Return (X, Y) of the center of cell containing provided text 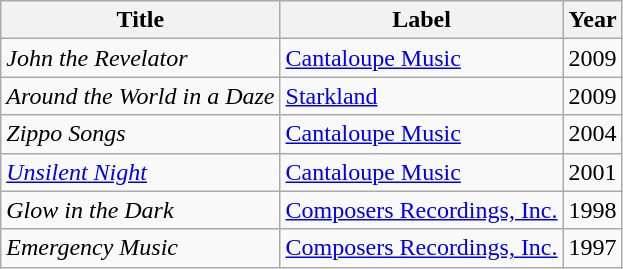
2004 (592, 134)
Glow in the Dark (140, 210)
Around the World in a Daze (140, 96)
Label (422, 20)
1997 (592, 248)
1998 (592, 210)
Zippo Songs (140, 134)
Year (592, 20)
2001 (592, 172)
Starkland (422, 96)
Unsilent Night (140, 172)
Emergency Music (140, 248)
John the Revelator (140, 58)
Title (140, 20)
